For the text-containing cell, return its midpoint in (x, y) coordinate format. 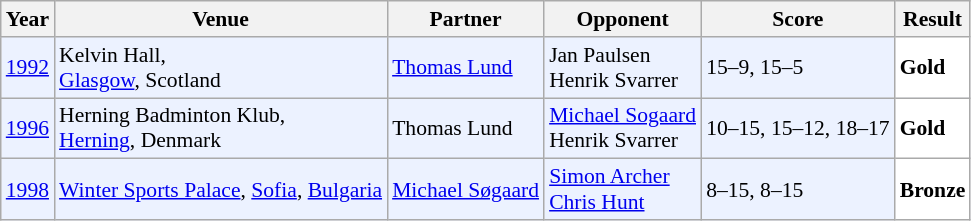
Venue (220, 19)
Bronze (933, 190)
8–15, 8–15 (798, 190)
15–9, 15–5 (798, 68)
Kelvin Hall,Glasgow, Scotland (220, 68)
Michael Søgaard (466, 190)
Partner (466, 19)
Simon Archer Chris Hunt (622, 190)
Winter Sports Palace, Sofia, Bulgaria (220, 190)
Opponent (622, 19)
Jan Paulsen Henrik Svarrer (622, 68)
Result (933, 19)
Score (798, 19)
Michael Sogaard Henrik Svarrer (622, 128)
10–15, 15–12, 18–17 (798, 128)
Herning Badminton Klub,Herning, Denmark (220, 128)
1998 (28, 190)
1996 (28, 128)
Year (28, 19)
1992 (28, 68)
